Extract the [x, y] coordinate from the center of the cell holding the provided text.  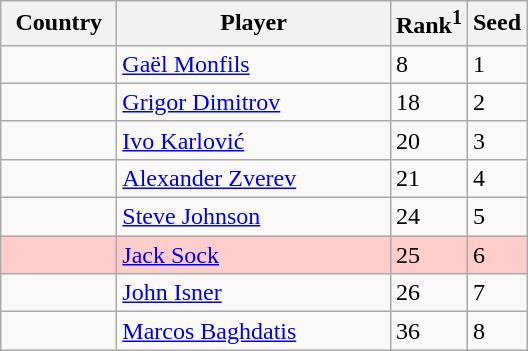
21 [428, 178]
2 [496, 102]
John Isner [254, 293]
36 [428, 331]
Steve Johnson [254, 217]
Seed [496, 24]
3 [496, 140]
6 [496, 255]
5 [496, 217]
24 [428, 217]
7 [496, 293]
26 [428, 293]
Ivo Karlović [254, 140]
Rank1 [428, 24]
25 [428, 255]
Country [59, 24]
18 [428, 102]
Grigor Dimitrov [254, 102]
20 [428, 140]
Player [254, 24]
4 [496, 178]
Gaël Monfils [254, 64]
Jack Sock [254, 255]
Alexander Zverev [254, 178]
1 [496, 64]
Marcos Baghdatis [254, 331]
